Return [x, y] of the center of cell containing provided text 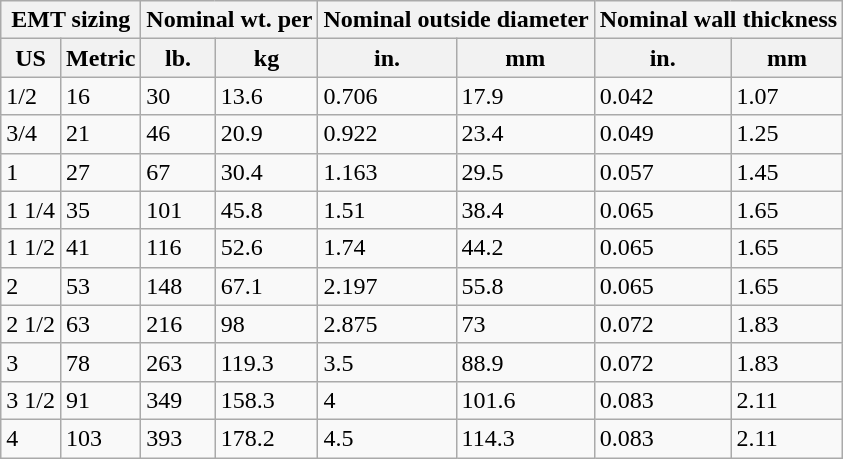
101 [178, 210]
178.2 [266, 438]
46 [178, 134]
21 [100, 134]
88.9 [525, 362]
148 [178, 286]
116 [178, 248]
91 [100, 400]
1.74 [387, 248]
67.1 [266, 286]
1.163 [387, 172]
Nominal outside diameter [456, 20]
2 [31, 286]
349 [178, 400]
16 [100, 96]
55.8 [525, 286]
lb. [178, 58]
0.049 [662, 134]
1.07 [787, 96]
2.197 [387, 286]
1 1/4 [31, 210]
3 1/2 [31, 400]
0.042 [662, 96]
1/2 [31, 96]
EMT sizing [71, 20]
216 [178, 324]
53 [100, 286]
73 [525, 324]
2.875 [387, 324]
29.5 [525, 172]
393 [178, 438]
63 [100, 324]
52.6 [266, 248]
98 [266, 324]
45.8 [266, 210]
3.5 [387, 362]
1.51 [387, 210]
Metric [100, 58]
30.4 [266, 172]
30 [178, 96]
Nominal wall thickness [718, 20]
2 1/2 [31, 324]
0.057 [662, 172]
1.25 [787, 134]
103 [100, 438]
23.4 [525, 134]
1 1/2 [31, 248]
1 [31, 172]
27 [100, 172]
20.9 [266, 134]
158.3 [266, 400]
Nominal wt. per [230, 20]
263 [178, 362]
13.6 [266, 96]
101.6 [525, 400]
119.3 [266, 362]
0.706 [387, 96]
41 [100, 248]
35 [100, 210]
3 [31, 362]
67 [178, 172]
US [31, 58]
4.5 [387, 438]
kg [266, 58]
1.45 [787, 172]
114.3 [525, 438]
44.2 [525, 248]
38.4 [525, 210]
17.9 [525, 96]
78 [100, 362]
3/4 [31, 134]
0.922 [387, 134]
